Extract the (x, y) coordinate from the center of the cell holding the provided text.  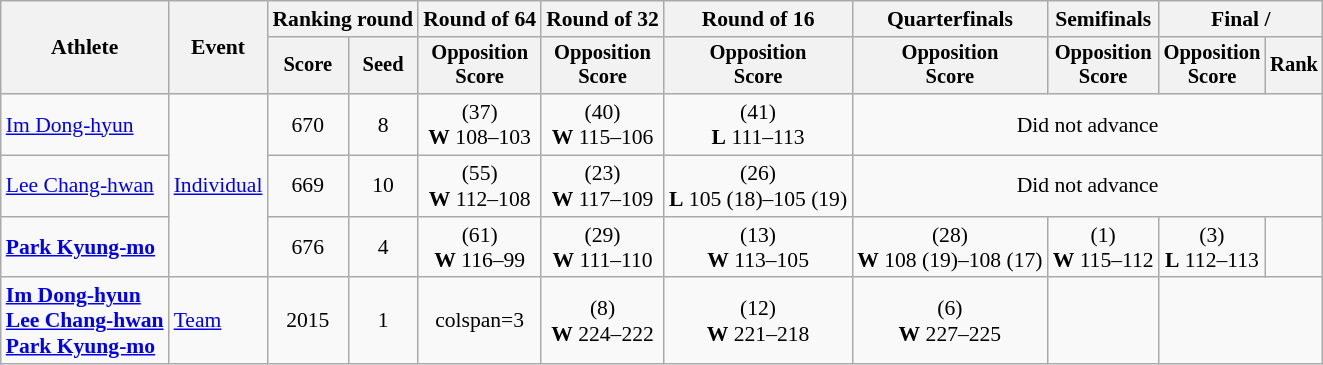
10 (383, 186)
(37)W 108–103 (480, 124)
(3)L 112–113 (1212, 248)
(12)W 221–218 (758, 322)
(13)W 113–105 (758, 248)
670 (308, 124)
(40)W 115–106 (602, 124)
Individual (218, 186)
colspan=3 (480, 322)
(26)L 105 (18)–105 (19) (758, 186)
Park Kyung-mo (85, 248)
(8)W 224–222 (602, 322)
4 (383, 248)
Event (218, 48)
Semifinals (1104, 19)
(29)W 111–110 (602, 248)
Im Dong-hyun (85, 124)
Final / (1241, 19)
Lee Chang-hwan (85, 186)
(23)W 117–109 (602, 186)
669 (308, 186)
8 (383, 124)
(61)W 116–99 (480, 248)
Seed (383, 66)
Round of 64 (480, 19)
Ranking round (342, 19)
676 (308, 248)
(55)W 112–108 (480, 186)
2015 (308, 322)
Team (218, 322)
(28)W 108 (19)–108 (17) (950, 248)
(1)W 115–112 (1104, 248)
(41)L 111–113 (758, 124)
Athlete (85, 48)
Round of 32 (602, 19)
(6)W 227–225 (950, 322)
Im Dong-hyunLee Chang-hwanPark Kyung-mo (85, 322)
Quarterfinals (950, 19)
1 (383, 322)
Score (308, 66)
Rank (1294, 66)
Round of 16 (758, 19)
